Extract the (X, Y) coordinate from the center of the cell holding the provided text.  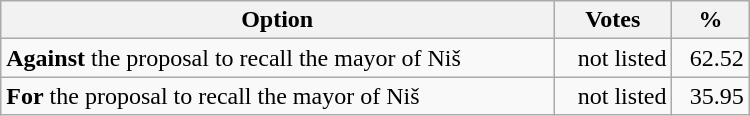
Option (278, 20)
62.52 (710, 58)
For the proposal to recall the mayor of Niš (278, 96)
Against the proposal to recall the mayor of Niš (278, 58)
Votes (613, 20)
35.95 (710, 96)
% (710, 20)
